Capture the cell that displays the provided text and extract its [X, Y] central coordinate. 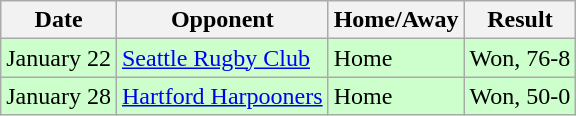
Hartford Harpooners [222, 96]
Result [520, 20]
Date [59, 20]
Won, 50-0 [520, 96]
January 28 [59, 96]
Opponent [222, 20]
Home/Away [396, 20]
Seattle Rugby Club [222, 58]
January 22 [59, 58]
Won, 76-8 [520, 58]
